Determine the [x, y] coordinate at the center of the cell enclosing the given text.  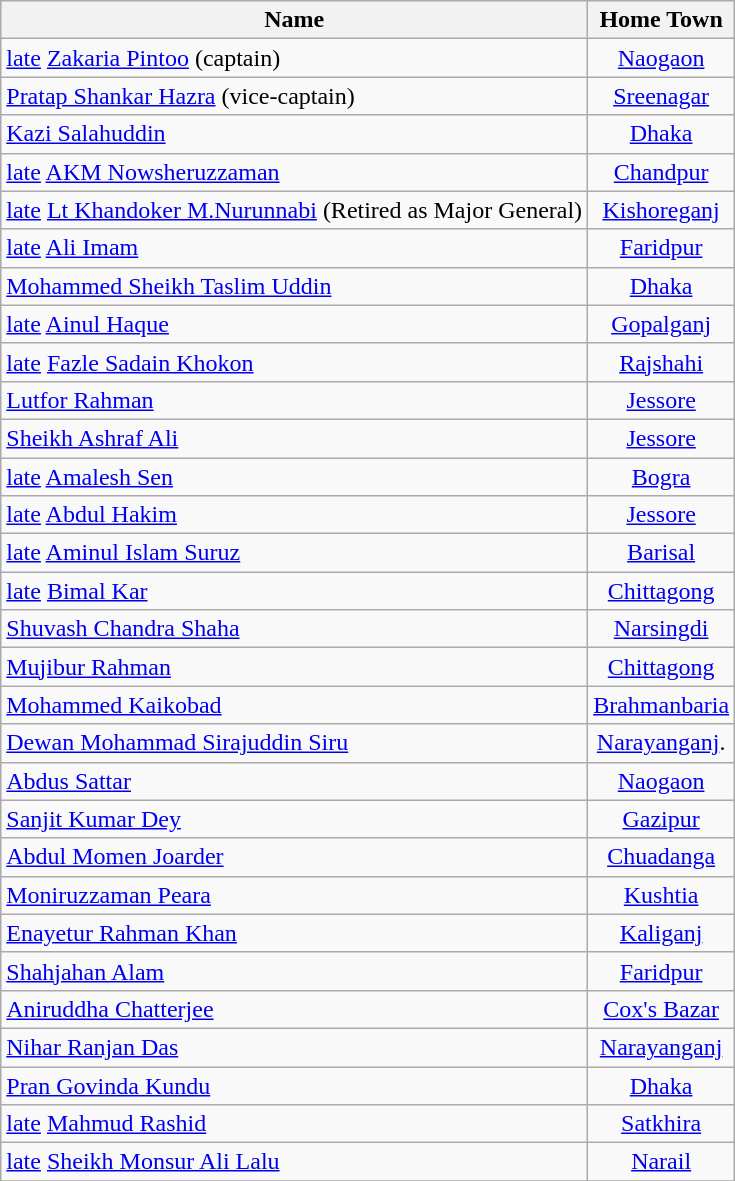
Barisal [662, 553]
late Ali Imam [294, 248]
late Zakaria Pintoo (captain) [294, 58]
Sanjit Kumar Dey [294, 819]
Gazipur [662, 819]
Pran Govinda Kundu [294, 1085]
Shuvash Chandra Shaha [294, 629]
Mohammed Sheikh Taslim Uddin [294, 286]
late Ainul Haque [294, 324]
Narayanganj. [662, 743]
Sheikh Ashraf Ali [294, 438]
Lutfor Rahman [294, 400]
Enayetur Rahman Khan [294, 933]
late Aminul Islam Suruz [294, 553]
Chandpur [662, 172]
Shahjahan Alam [294, 971]
late Fazle Sadain Khokon [294, 362]
Rajshahi [662, 362]
Narsingdi [662, 629]
Abdus Sattar [294, 781]
Gopalganj [662, 324]
Narail [662, 1162]
Satkhira [662, 1124]
Home Town [662, 20]
Kushtia [662, 895]
Mohammed Kaikobad [294, 705]
Sreenagar [662, 96]
Cox's Bazar [662, 1009]
Chuadanga [662, 857]
Aniruddha Chatterjee [294, 1009]
late Amalesh Sen [294, 477]
late Sheikh Monsur Ali Lalu [294, 1162]
Name [294, 20]
Kaliganj [662, 933]
Dewan Mohammad Sirajuddin Siru [294, 743]
Moniruzzaman Peara [294, 895]
Pratap Shankar Hazra (vice-captain) [294, 96]
Brahmanbaria [662, 705]
Kazi Salahuddin [294, 134]
late Mahmud Rashid [294, 1124]
late Lt Khandoker M.Nurunnabi (Retired as Major General) [294, 210]
late Abdul Hakim [294, 515]
Narayanganj [662, 1047]
Mujibur Rahman [294, 667]
Nihar Ranjan Das [294, 1047]
Kishoreganj [662, 210]
late Bimal Kar [294, 591]
late AKM Nowsheruzzaman [294, 172]
Bogra [662, 477]
Abdul Momen Joarder [294, 857]
